Determine the (x, y) coordinate at the center of the cell enclosing the given text.  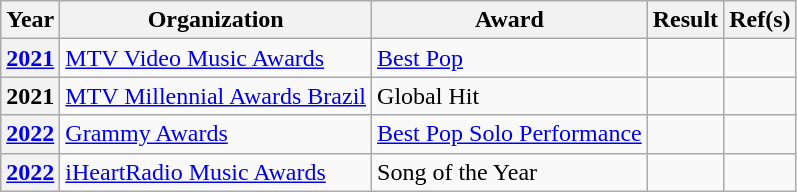
Award (510, 20)
Song of the Year (510, 172)
Year (30, 20)
Global Hit (510, 96)
Organization (216, 20)
Ref(s) (760, 20)
MTV Video Music Awards (216, 58)
Best Pop Solo Performance (510, 134)
Grammy Awards (216, 134)
MTV Millennial Awards Brazil (216, 96)
Best Pop (510, 58)
Result (685, 20)
iHeartRadio Music Awards (216, 172)
